Find where the given text appears and provide that cell's center as (X, Y) coordinate. 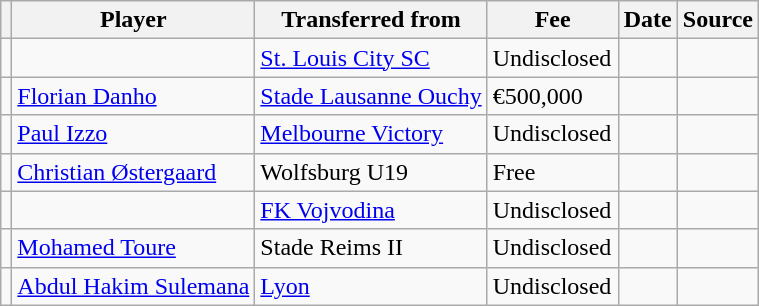
€500,000 (552, 96)
Player (134, 20)
Abdul Hakim Sulemana (134, 286)
Stade Reims II (371, 248)
Paul Izzo (134, 134)
Stade Lausanne Ouchy (371, 96)
Fee (552, 20)
Mohamed Toure (134, 248)
Christian Østergaard (134, 172)
Wolfsburg U19 (371, 172)
St. Louis City SC (371, 58)
Florian Danho (134, 96)
FK Vojvodina (371, 210)
Source (718, 20)
Transferred from (371, 20)
Free (552, 172)
Lyon (371, 286)
Melbourne Victory (371, 134)
Date (648, 20)
